Search for the cell housing the specified text and yield its [X, Y] center coordinate. 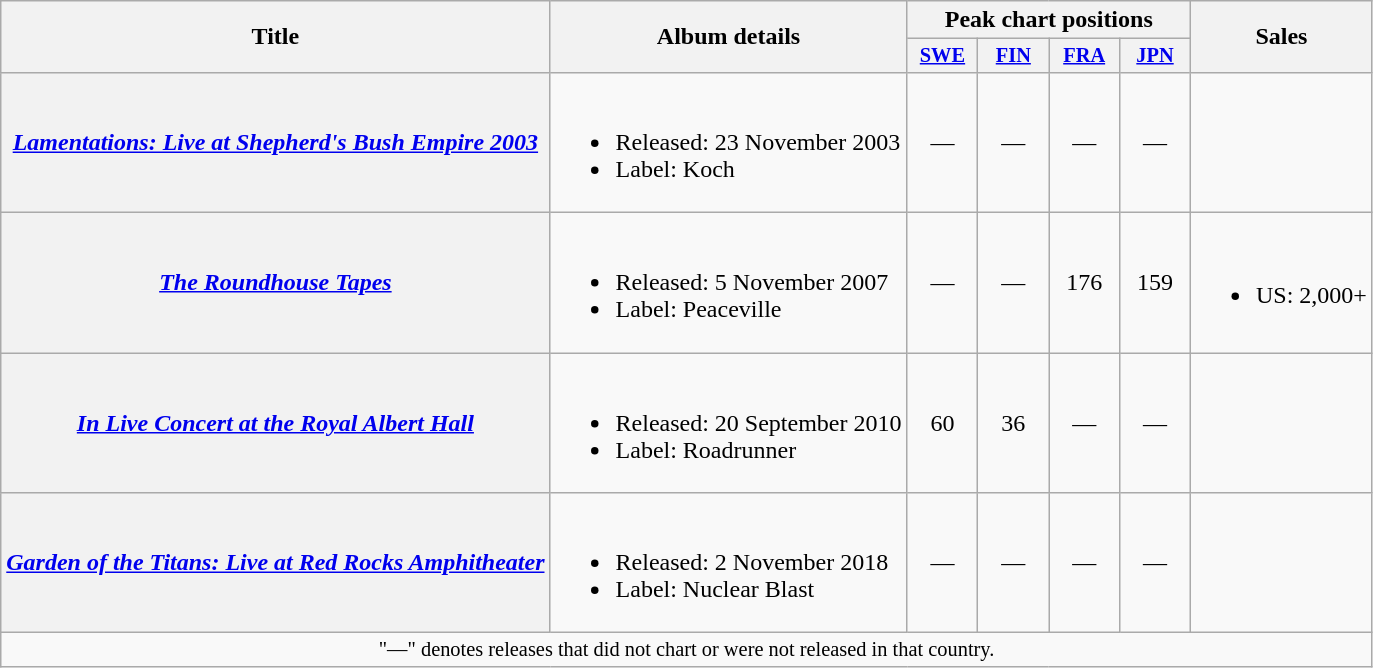
The Roundhouse Tapes [276, 283]
JPN [1156, 56]
60 [942, 423]
176 [1084, 283]
Title [276, 37]
Peak chart positions [1048, 20]
SWE [942, 56]
FRA [1084, 56]
"—" denotes releases that did not chart or were not released in that country. [687, 650]
Sales [1281, 37]
Released: 5 November 2007Label: Peaceville [728, 283]
36 [1014, 423]
Released: 20 September 2010Label: Roadrunner [728, 423]
Garden of the Titans: Live at Red Rocks Amphitheater [276, 563]
Released: 2 November 2018Label: Nuclear Blast [728, 563]
In Live Concert at the Royal Albert Hall [276, 423]
US: 2,000+ [1281, 283]
FIN [1014, 56]
Released: 23 November 2003Label: Koch [728, 142]
Lamentations: Live at Shepherd's Bush Empire 2003 [276, 142]
159 [1156, 283]
Album details [728, 37]
